From the cell containing the given text, extract its center point as [X, Y] coordinate. 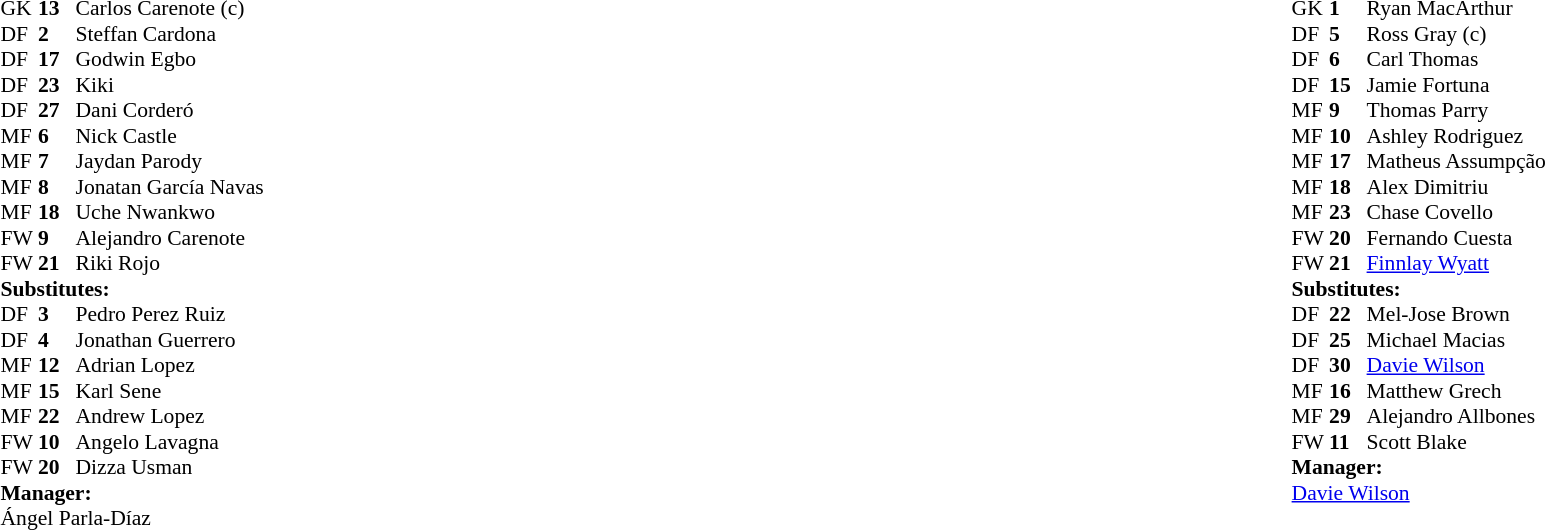
Manager: [132, 493]
Karl Sene [170, 391]
11 [1348, 442]
3 [57, 315]
Adrian Lopez [170, 365]
Steffan Cardona [170, 34]
2 [57, 34]
16 [1348, 391]
Dani Corderó [170, 111]
Alejandro Carenote [170, 238]
Dizza Usman [170, 467]
Jaydan Parody [170, 161]
29 [1348, 417]
Godwin Egbo [170, 59]
27 [57, 111]
7 [57, 161]
Nick Castle [170, 136]
8 [57, 187]
25 [1348, 340]
Jonatan García Navas [170, 187]
Andrew Lopez [170, 417]
Angelo Lavagna [170, 442]
Pedro Perez Ruiz [170, 315]
Riki Rojo [170, 263]
12 [57, 365]
Uche Nwankwo [170, 213]
5 [1348, 34]
4 [57, 340]
Kiki [170, 85]
Jonathan Guerrero [170, 340]
Substitutes: [132, 289]
30 [1348, 365]
